Output the (X, Y) coordinate of the center of the cell containing the given text.  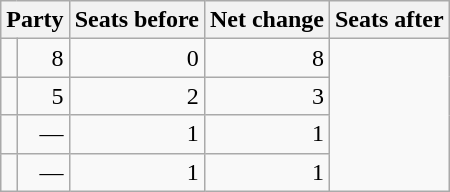
Seats before (136, 20)
Seats after (389, 20)
Party (35, 20)
0 (136, 58)
Net change (266, 20)
5 (43, 96)
2 (136, 96)
3 (266, 96)
